Provide the (x, y) coordinate of the cell's center where the given text is located.  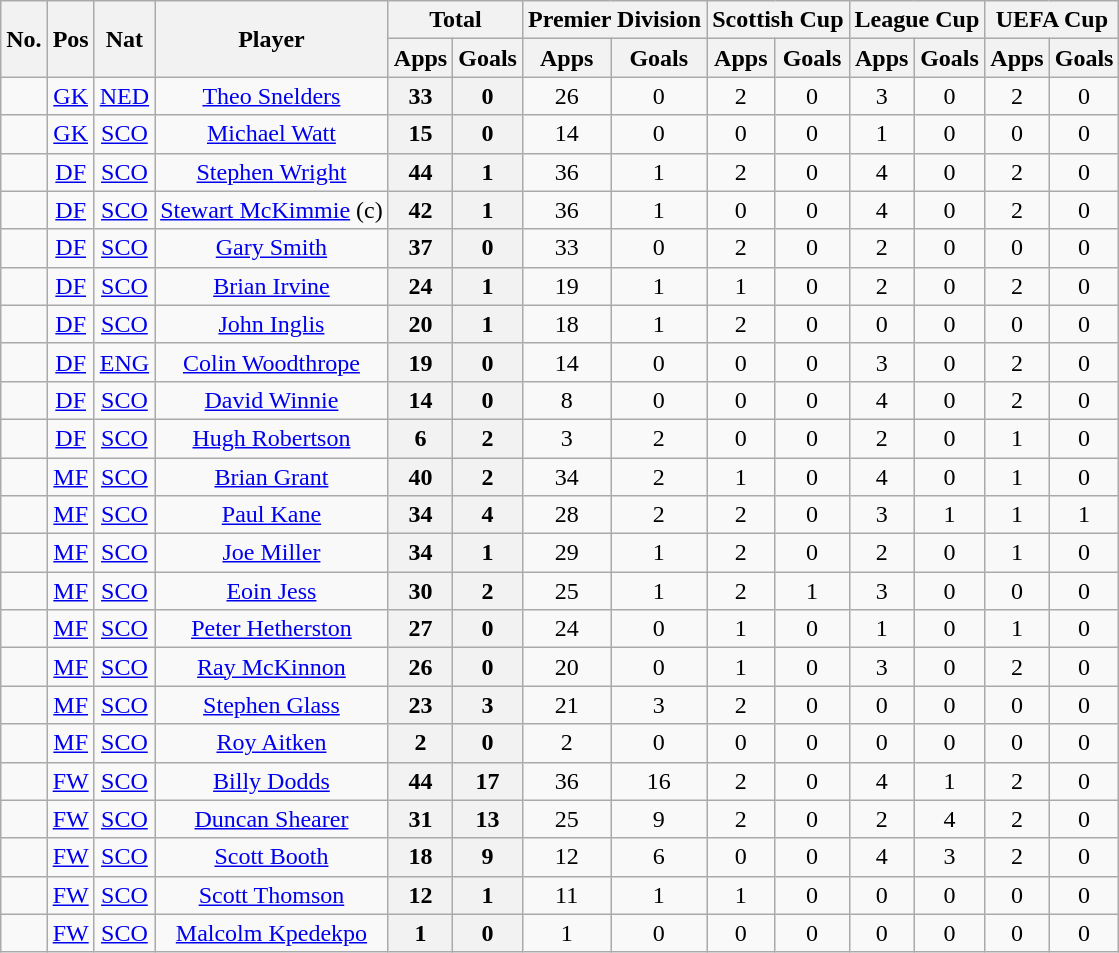
Ray McKinnon (272, 667)
21 (566, 705)
Michael Watt (272, 134)
No. (24, 39)
Stewart McKimmie (c) (272, 210)
Stephen Glass (272, 705)
Brian Irvine (272, 286)
Theo Snelders (272, 96)
Pos (70, 39)
Stephen Wright (272, 172)
Total (455, 20)
Colin Woodthrope (272, 362)
27 (420, 629)
Scott Booth (272, 857)
13 (488, 819)
Joe Miller (272, 553)
Nat (124, 39)
15 (420, 134)
League Cup (917, 20)
Hugh Robertson (272, 438)
ENG (124, 362)
NED (124, 96)
28 (566, 515)
11 (566, 895)
Roy Aitken (272, 743)
Gary Smith (272, 248)
Paul Kane (272, 515)
31 (420, 819)
30 (420, 591)
Duncan Shearer (272, 819)
Premier Division (614, 20)
Scottish Cup (778, 20)
Eoin Jess (272, 591)
40 (420, 477)
Scott Thomson (272, 895)
29 (566, 553)
Billy Dodds (272, 781)
42 (420, 210)
David Winnie (272, 400)
John Inglis (272, 324)
Malcolm Kpedekpo (272, 933)
Player (272, 39)
Peter Hetherston (272, 629)
UEFA Cup (1052, 20)
23 (420, 705)
17 (488, 781)
8 (566, 400)
16 (659, 781)
Brian Grant (272, 477)
37 (420, 248)
